From the cell containing the given text, extract its center point as [x, y] coordinate. 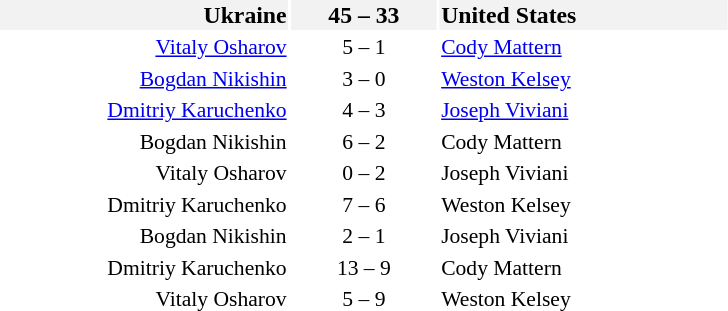
7 – 6 [364, 204]
45 – 33 [364, 15]
4 – 3 [364, 110]
2 – 1 [364, 236]
0 – 2 [364, 173]
13 – 9 [364, 268]
5 – 1 [364, 47]
3 – 0 [364, 78]
Ukraine [144, 15]
United States [584, 15]
6 – 2 [364, 142]
